From the cell containing the given text, extract its center point as [x, y] coordinate. 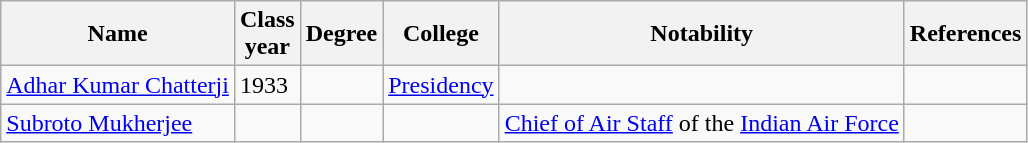
Notability [702, 34]
College [441, 34]
Adhar Kumar Chatterji [118, 85]
Chief of Air Staff of the Indian Air Force [702, 123]
References [966, 34]
Degree [342, 34]
Subroto Mukherjee [118, 123]
Presidency [441, 85]
Classyear [267, 34]
Name [118, 34]
1933 [267, 85]
